Return the [X, Y] coordinate for the center point of the cell that contains the specified text.  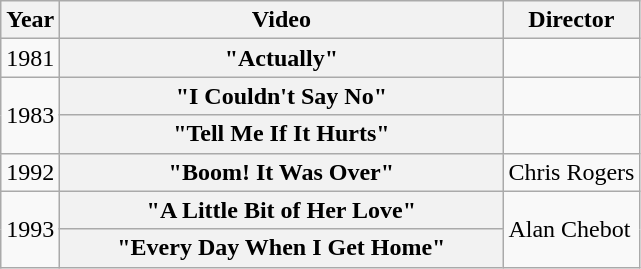
1983 [30, 115]
1993 [30, 229]
Video [282, 20]
"Boom! It Was Over" [282, 172]
1992 [30, 172]
"Every Day When I Get Home" [282, 248]
"A Little Bit of Her Love" [282, 210]
Chris Rogers [572, 172]
"Actually" [282, 58]
"Tell Me If It Hurts" [282, 134]
1981 [30, 58]
Year [30, 20]
Alan Chebot [572, 229]
"I Couldn't Say No" [282, 96]
Director [572, 20]
